Return the [x, y] coordinate for the center point of the cell that contains the specified text.  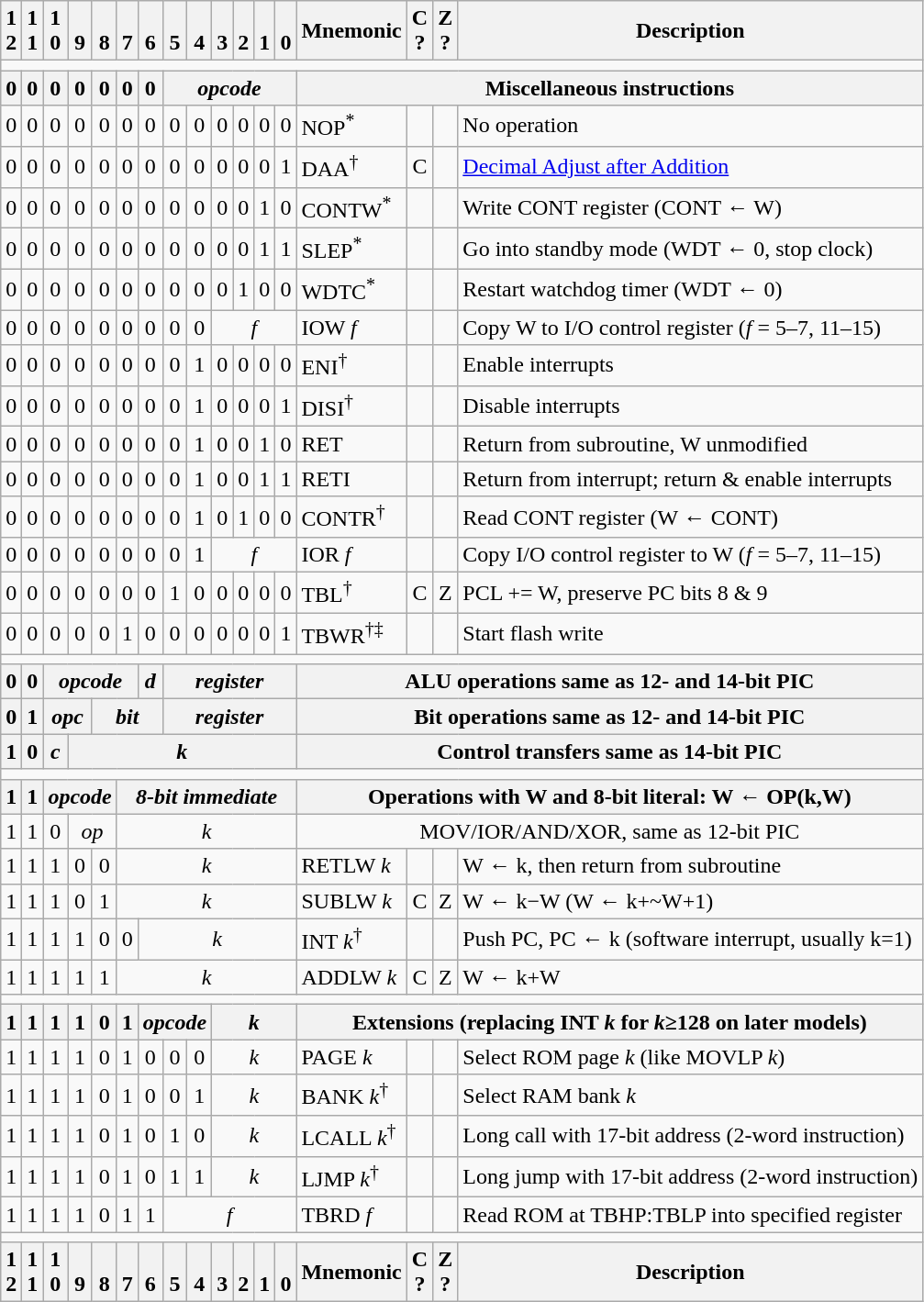
ENI† [351, 365]
Select RAM bank k [690, 1096]
W ← k, then return from subroutine [690, 866]
Operations with W and 8-bit literal: W ← OP(k,W) [609, 796]
BANK k† [351, 1096]
Push PC, PC ← k (software interrupt, usually k=1) [690, 940]
Return from subroutine, W unmodified [690, 444]
PAGE k [351, 1057]
LCALL k† [351, 1136]
Long jump with 17-bit address (2-word instruction) [690, 1176]
SUBLW k [351, 901]
Copy W to I/O control register (f = 5–7, 11–15) [690, 328]
IOR f [351, 555]
Extensions (replacing INT k for k≥128 on later models) [609, 1022]
MOV/IOR/AND/XOR, same as 12-bit PIC [609, 831]
DAA† [351, 167]
Miscellaneous instructions [609, 88]
Disable interrupts [690, 406]
SLEP* [351, 250]
8-bit immediate [206, 796]
TBRD f [351, 1215]
Enable interrupts [690, 365]
Restart watchdog timer (WDT ← 0) [690, 290]
Read ROM at TBHP:TBLP into specified register [690, 1215]
Bit operations same as 12- and 14-bit PIC [609, 717]
PCL += W, preserve PC bits 8 & 9 [690, 593]
Control transfers same as 14-bit PIC [609, 751]
Decimal Adjust after Addition [690, 167]
Return from interrupt; return & enable interrupts [690, 479]
DISI† [351, 406]
IOW f [351, 328]
op [93, 831]
CONTW* [351, 207]
Long call with 17-bit address (2-word instruction) [690, 1136]
c [55, 751]
INT k† [351, 940]
CONTR† [351, 517]
Select ROM page k (like MOVLP k) [690, 1057]
opc [68, 717]
bit [127, 717]
RETI [351, 479]
Read CONT register (W ← CONT) [690, 517]
NOP* [351, 127]
ADDLW k [351, 977]
No operation [690, 127]
RET [351, 444]
Go into standby mode (WDT ← 0, stop clock) [690, 250]
TBL† [351, 593]
TBWR†‡ [351, 633]
Start flash write [690, 633]
W ← k−W (W ← k+~W+1) [690, 901]
d [150, 682]
WDTC* [351, 290]
RETLW k [351, 866]
ALU operations same as 12- and 14-bit PIC [609, 682]
Copy I/O control register to W (f = 5–7, 11–15) [690, 555]
LJMP k† [351, 1176]
Write CONT register (CONT ← W) [690, 207]
W ← k+W [690, 977]
